From the cell containing the given text, extract its center point as (x, y) coordinate. 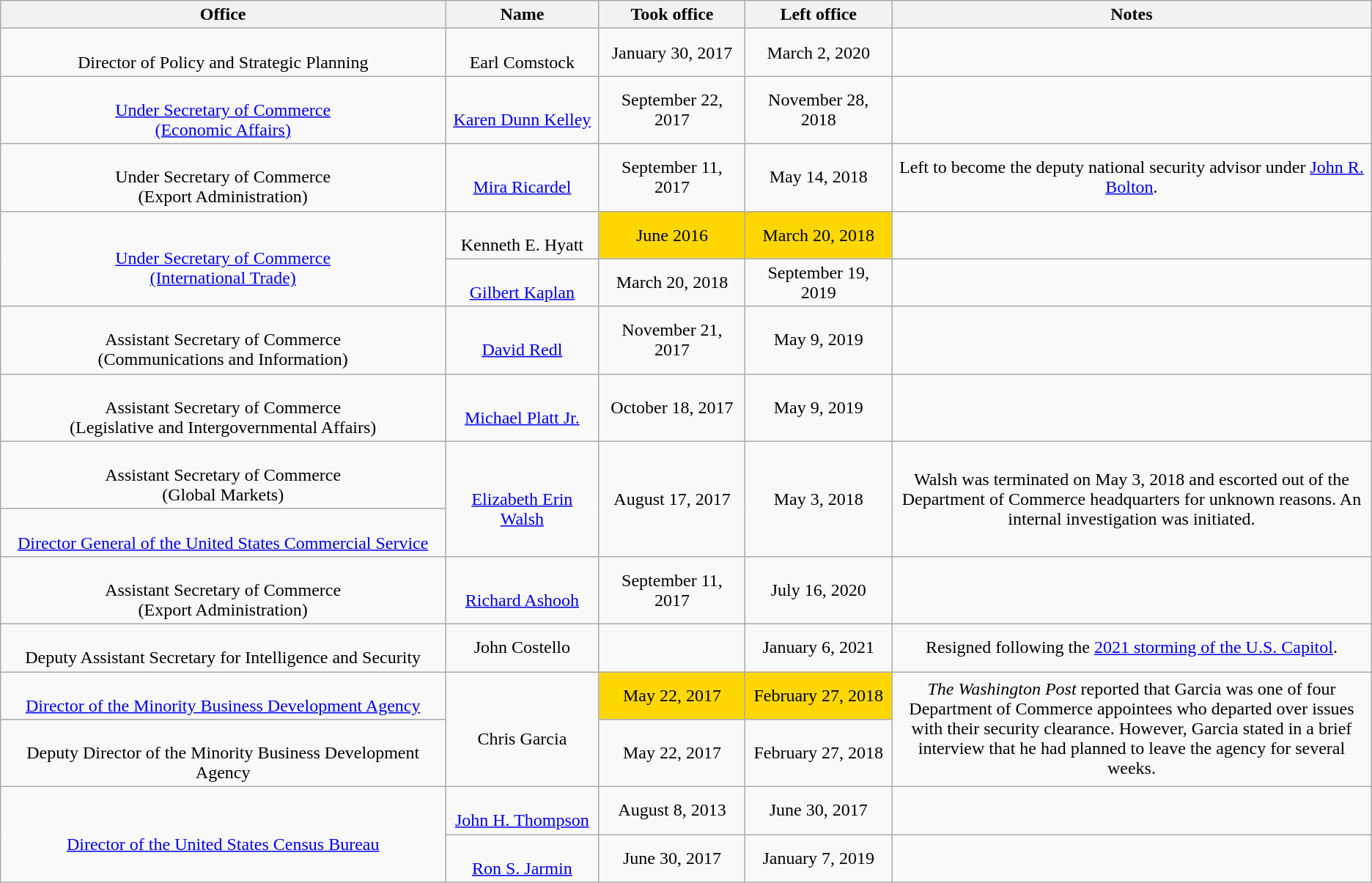
June 2016 (672, 234)
October 18, 2017 (672, 407)
May 14, 2018 (819, 177)
Left to become the deputy national security advisor under John R. Bolton. (1132, 177)
November 28, 2018 (819, 110)
Elizabeth Erin Walsh (523, 498)
August 17, 2017 (672, 498)
David Redl (523, 340)
May 3, 2018 (819, 498)
Kenneth E. Hyatt (523, 234)
Left office (819, 15)
Director General of the United States Commercial Service (223, 532)
Deputy Assistant Secretary for Intelligence and Security (223, 648)
Mira Ricardel (523, 177)
Ron S. Jarmin (523, 859)
Assistant Secretary of Commerce(Export Administration) (223, 590)
March 2, 2020 (819, 53)
Took office (672, 15)
Assistant Secretary of Commerce(Legislative and Intergovernmental Affairs) (223, 407)
John H. Thompson (523, 810)
Office (223, 15)
Under Secretary of Commerce(Export Administration) (223, 177)
Deputy Director of the Minority Business Development Agency (223, 753)
Assistant Secretary of Commerce(Communications and Information) (223, 340)
August 8, 2013 (672, 810)
January 7, 2019 (819, 859)
Under Secretary of Commerce(International Trade) (223, 259)
John Costello (523, 648)
Notes (1132, 15)
Director of Policy and Strategic Planning (223, 53)
September 22, 2017 (672, 110)
Gilbert Kaplan (523, 283)
Earl Comstock (523, 53)
Michael Platt Jr. (523, 407)
Assistant Secretary of Commerce(Global Markets) (223, 475)
September 19, 2019 (819, 283)
Director of the United States Census Bureau (223, 835)
Resigned following the 2021 storming of the U.S. Capitol. (1132, 648)
Karen Dunn Kelley (523, 110)
July 16, 2020 (819, 590)
Under Secretary of Commerce(Economic Affairs) (223, 110)
Richard Ashooh (523, 590)
Director of the Minority Business Development Agency (223, 695)
November 21, 2017 (672, 340)
January 6, 2021 (819, 648)
January 30, 2017 (672, 53)
Name (523, 15)
Chris Garcia (523, 728)
